Identify which cell holds the provided text, then report its (x, y) central coordinate. 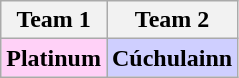
Team 1 (54, 20)
Team 2 (172, 20)
Platinum (54, 58)
Cúchulainn (172, 58)
